Pinpoint the cell where the given text exists, returning its [X, Y] midpoint coordinate. 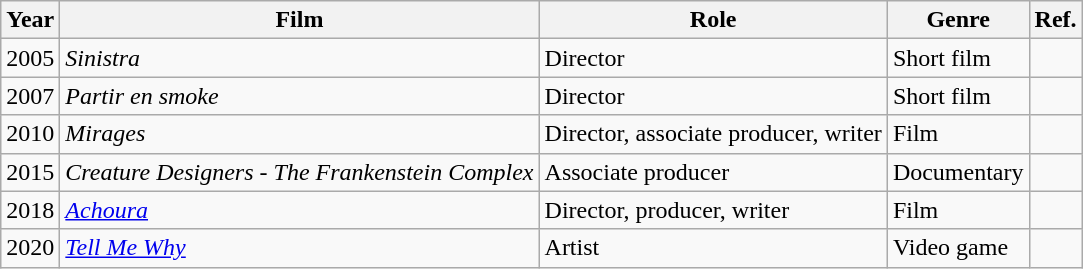
Director, associate producer, writer [713, 134]
2005 [30, 58]
Sinistra [300, 58]
2010 [30, 134]
Year [30, 20]
Creature Designers - The Frankenstein Complex [300, 172]
Tell Me Why [300, 248]
Artist [713, 248]
2007 [30, 96]
2018 [30, 210]
Ref. [1056, 20]
Director, producer, writer [713, 210]
Video game [958, 248]
Associate producer [713, 172]
Genre [958, 20]
Documentary [958, 172]
2020 [30, 248]
Role [713, 20]
Achoura [300, 210]
Partir en smoke [300, 96]
Mirages [300, 134]
2015 [30, 172]
